Return the (x, y) coordinate for the center point of the cell that contains the specified text.  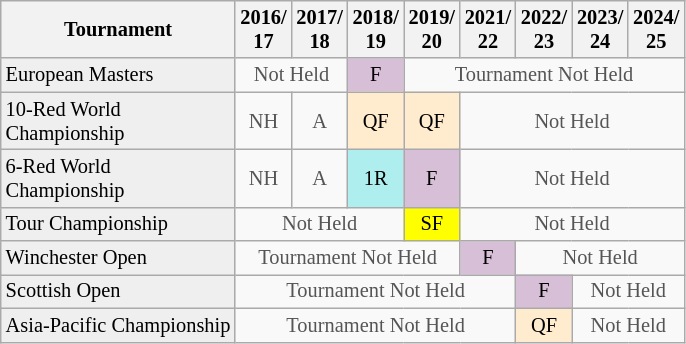
2018/19 (376, 29)
10-Red World Championship (118, 121)
SF (432, 224)
2022/23 (544, 29)
Tournament (118, 29)
2019/20 (432, 29)
2024/25 (656, 29)
6-Red World Championship (118, 178)
2016/17 (263, 29)
Winchester Open (118, 258)
Asia-Pacific Championship (118, 325)
Tour Championship (118, 224)
2017/18 (320, 29)
European Masters (118, 75)
2023/24 (600, 29)
1R (376, 178)
2021/22 (488, 29)
Scottish Open (118, 291)
